From the cell containing the given text, extract its center point as (x, y) coordinate. 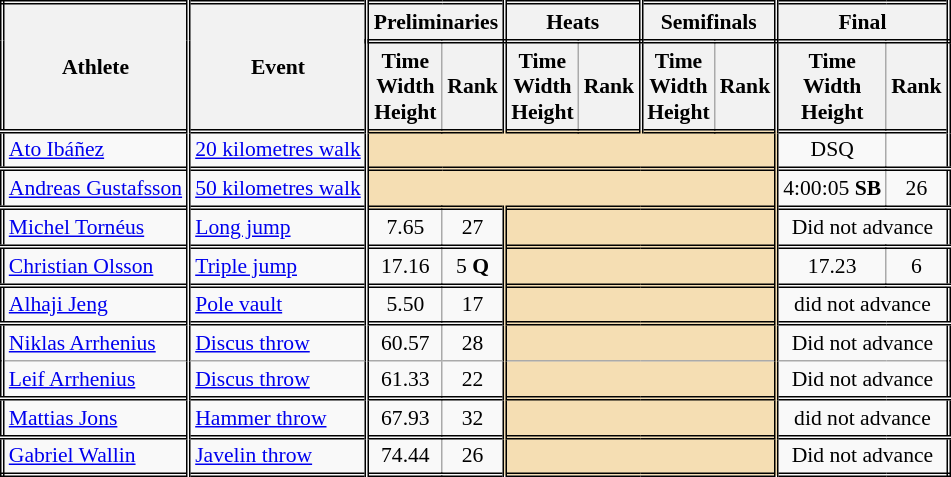
6 (917, 266)
67.93 (404, 418)
Event (278, 67)
Hammer throw (278, 418)
7.65 (404, 228)
17.16 (404, 266)
Pole vault (278, 304)
27 (474, 228)
Ato Ibáñez (95, 150)
Christian Olsson (95, 266)
Triple jump (278, 266)
Leif Arrhenius (95, 380)
60.57 (404, 342)
74.44 (404, 456)
4:00:05 SB (832, 190)
50 kilometres walk (278, 190)
5.50 (404, 304)
Michel Tornéus (95, 228)
Mattias Jons (95, 418)
Final (862, 22)
5 Q (474, 266)
Gabriel Wallin (95, 456)
Alhaji Jeng (95, 304)
17 (474, 304)
Long jump (278, 228)
Andreas Gustafsson (95, 190)
Niklas Arrhenius (95, 342)
Javelin throw (278, 456)
Preliminaries (436, 22)
28 (474, 342)
32 (474, 418)
DSQ (832, 150)
Semifinals (709, 22)
Heats (573, 22)
17.23 (832, 266)
61.33 (404, 380)
22 (474, 380)
20 kilometres walk (278, 150)
Athlete (95, 67)
